Find where the given text appears and provide that cell's center as (x, y) coordinate. 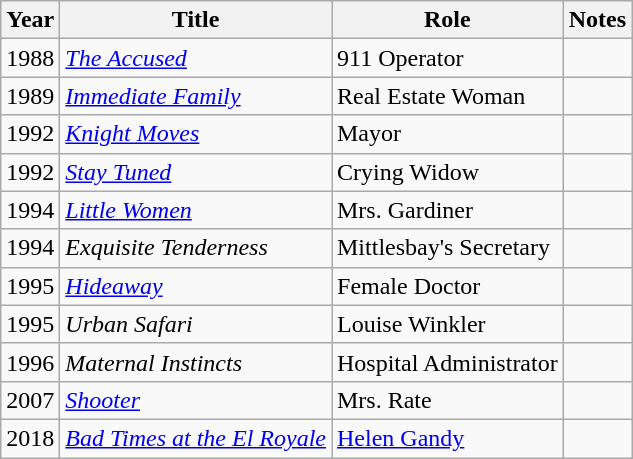
1989 (30, 96)
Immediate Family (196, 96)
Mayor (448, 134)
Mrs. Rate (448, 400)
Exquisite Tenderness (196, 248)
Mrs. Gardiner (448, 210)
Female Doctor (448, 286)
Year (30, 20)
2018 (30, 438)
Real Estate Woman (448, 96)
Little Women (196, 210)
Helen Gandy (448, 438)
The Accused (196, 58)
911 Operator (448, 58)
Notes (597, 20)
Stay Tuned (196, 172)
1996 (30, 362)
1988 (30, 58)
Hideaway (196, 286)
Bad Times at the El Royale (196, 438)
Crying Widow (448, 172)
Title (196, 20)
Louise Winkler (448, 324)
Shooter (196, 400)
Urban Safari (196, 324)
Knight Moves (196, 134)
Hospital Administrator (448, 362)
Role (448, 20)
Mittlesbay's Secretary (448, 248)
Maternal Instincts (196, 362)
2007 (30, 400)
